Detect which cell encompasses the target text, then output its (x, y) center coordinate. 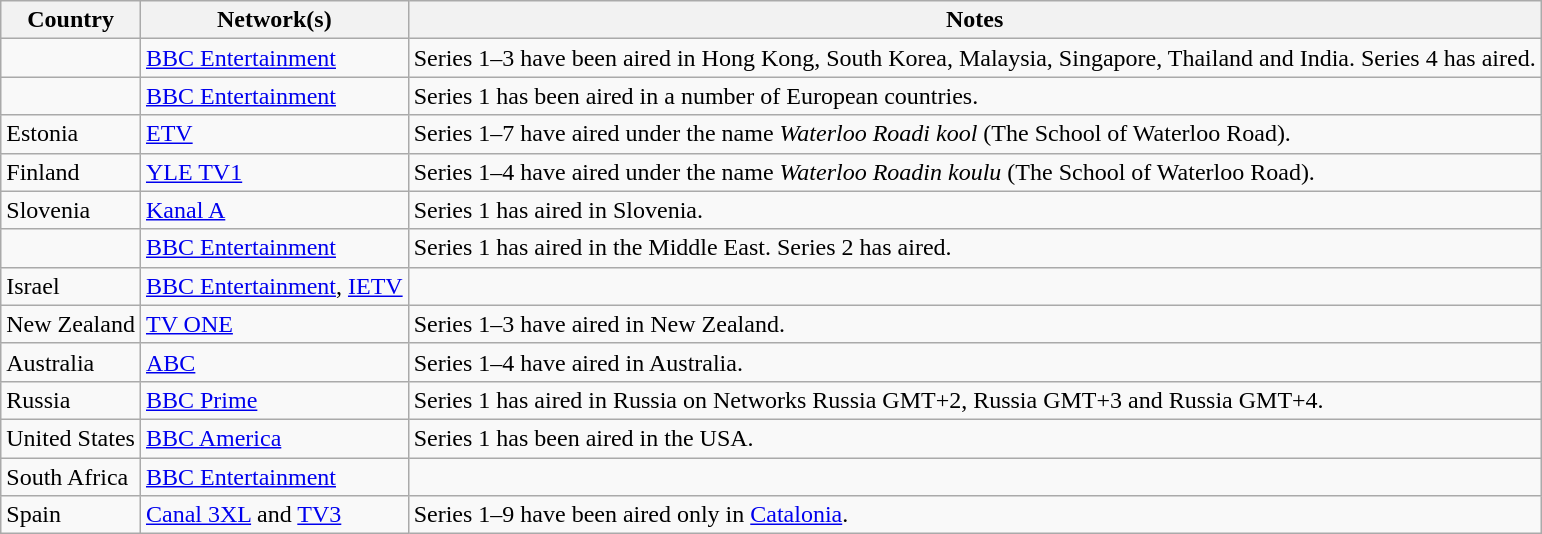
Series 1 has been aired in the USA. (974, 438)
BBC Prime (274, 400)
Country (71, 20)
Series 1 has aired in the Middle East. Series 2 has aired. (974, 248)
Series 1–7 have aired under the name Waterloo Roadi kool (The School of Waterloo Road). (974, 134)
Series 1–9 have been aired only in Catalonia. (974, 515)
Series 1–3 have aired in New Zealand. (974, 324)
Estonia (71, 134)
Notes (974, 20)
Australia (71, 362)
South Africa (71, 477)
Series 1–4 have aired in Australia. (974, 362)
BBC Entertainment, IETV (274, 286)
BBC America (274, 438)
TV ONE (274, 324)
ABC (274, 362)
Network(s) (274, 20)
New Zealand (71, 324)
Canal 3XL and TV3 (274, 515)
Series 1–3 have been aired in Hong Kong, South Korea, Malaysia, Singapore, Thailand and India. Series 4 has aired. (974, 58)
United States (71, 438)
Kanal A (274, 210)
ETV (274, 134)
Series 1 has aired in Russia on Networks Russia GMT+2, Russia GMT+3 and Russia GMT+4. (974, 400)
Russia (71, 400)
Finland (71, 172)
Series 1 has been aired in a number of European countries. (974, 96)
Israel (71, 286)
YLE TV1 (274, 172)
Series 1–4 have aired under the name Waterloo Roadin koulu (The School of Waterloo Road). (974, 172)
Series 1 has aired in Slovenia. (974, 210)
Slovenia (71, 210)
Spain (71, 515)
